Pinpoint the cell where the given text exists, returning its [x, y] midpoint coordinate. 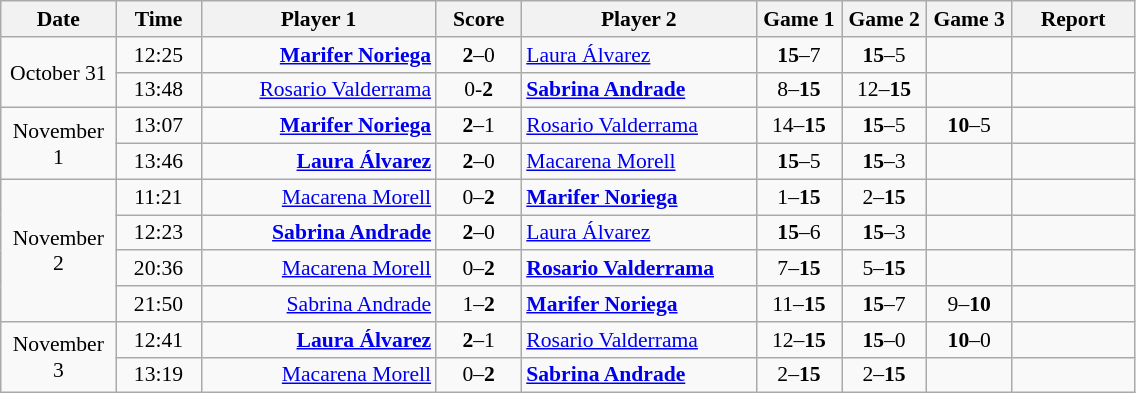
12:41 [158, 340]
Game 2 [884, 19]
Score [478, 19]
8–15 [798, 90]
Player 2 [638, 19]
13:19 [158, 375]
10–0 [970, 340]
14–15 [798, 126]
21:50 [158, 304]
13:07 [158, 126]
Game 1 [798, 19]
5–15 [884, 269]
11:21 [158, 197]
12:25 [158, 55]
1–15 [798, 197]
Time [158, 19]
12:23 [158, 233]
10–5 [970, 126]
7–15 [798, 269]
Report [1074, 19]
Game 3 [970, 19]
1–2 [478, 304]
9–10 [970, 304]
13:46 [158, 162]
20:36 [158, 269]
13:48 [158, 90]
Date [58, 19]
Player 1 [318, 19]
11–15 [798, 304]
0-2 [478, 90]
October 31 [58, 72]
November 1 [58, 144]
November 2 [58, 250]
November 3 [58, 358]
15–0 [884, 340]
15–6 [798, 233]
